From the cell containing the given text, extract its center point as (X, Y) coordinate. 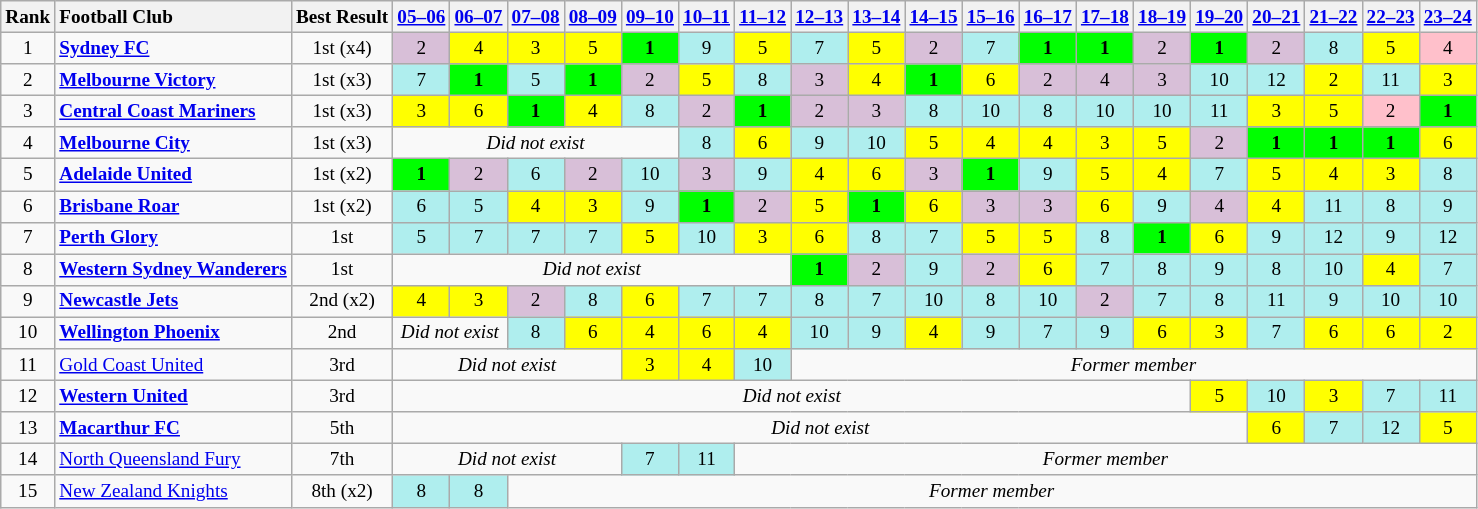
7th (342, 460)
Best Result (342, 17)
Perth Glory (174, 238)
Central Coast Mariners (174, 111)
18–19 (1162, 17)
Adelaide United (174, 175)
16–17 (1048, 17)
12–13 (820, 17)
Wellington Phoenix (174, 333)
2nd (x2) (342, 301)
08–09 (592, 17)
2nd (342, 333)
Macarthur FC (174, 428)
10–11 (706, 17)
19–20 (1220, 17)
Western Sydney Wanderers (174, 270)
North Queensland Fury (174, 460)
New Zealand Knights (174, 491)
Western United (174, 396)
Melbourne City (174, 143)
Football Club (174, 17)
07–08 (536, 17)
13–14 (876, 17)
17–18 (1104, 17)
Brisbane Roar (174, 206)
14 (28, 460)
21–22 (1334, 17)
Newcastle Jets (174, 301)
11–12 (763, 17)
22–23 (1390, 17)
1st (x4) (342, 48)
Sydney FC (174, 48)
06–07 (478, 17)
15–16 (990, 17)
05–06 (422, 17)
23–24 (1448, 17)
Gold Coast United (174, 365)
20–21 (1276, 17)
13 (28, 428)
15 (28, 491)
8th (x2) (342, 491)
09–10 (650, 17)
Rank (28, 17)
14–15 (934, 17)
Melbourne Victory (174, 80)
5th (342, 428)
